Return the [x, y] coordinate for the center point of the cell that contains the specified text.  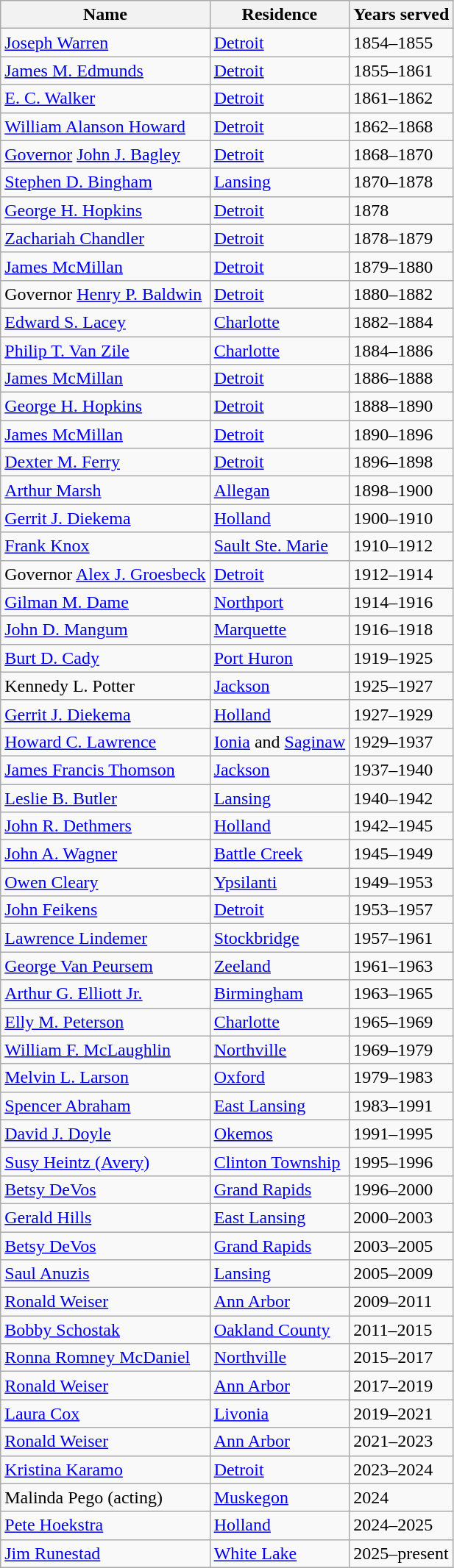
William F. McLaughlin [105, 1050]
2005–2009 [402, 1274]
Stockbridge [280, 938]
1945–1949 [402, 854]
Gerald Hills [105, 1217]
1896–1898 [402, 462]
1854–1855 [402, 43]
Saul Anuzis [105, 1274]
1888–1890 [402, 407]
Howard C. Lawrence [105, 742]
Muskegon [280, 1497]
2017–2019 [402, 1386]
1855–1861 [402, 71]
John D. Mangum [105, 630]
1969–1979 [402, 1050]
1961–1963 [402, 966]
1886–1888 [402, 379]
Stephen D. Bingham [105, 182]
Jim Runestad [105, 1553]
2011–2015 [402, 1330]
John A. Wagner [105, 854]
Northport [280, 602]
2025–present [402, 1553]
1861–1862 [402, 99]
James M. Edmunds [105, 71]
2019–2021 [402, 1414]
1910–1912 [402, 546]
Dexter M. Ferry [105, 462]
William Alanson Howard [105, 126]
1912–1914 [402, 574]
2024 [402, 1497]
Livonia [280, 1414]
Allegan [280, 490]
2000–2003 [402, 1217]
Pete Hoekstra [105, 1525]
1965–1969 [402, 1022]
Zeeland [280, 966]
2009–2011 [402, 1302]
John Feikens [105, 910]
John R. Dethmers [105, 826]
1940–1942 [402, 798]
1914–1916 [402, 602]
Owen Cleary [105, 882]
Edward S. Lacey [105, 322]
1991–1995 [402, 1134]
1949–1953 [402, 882]
White Lake [280, 1553]
Ronna Romney McDaniel [105, 1358]
Spencer Abraham [105, 1106]
David J. Doyle [105, 1134]
1942–1945 [402, 826]
1898–1900 [402, 490]
1996–2000 [402, 1189]
Zachariah Chandler [105, 238]
Arthur Marsh [105, 490]
1868–1870 [402, 154]
Ionia and Saginaw [280, 742]
2021–2023 [402, 1442]
Name [105, 15]
1890–1896 [402, 434]
2024–2025 [402, 1525]
1879–1880 [402, 266]
Bobby Schostak [105, 1330]
Governor Alex J. Groesbeck [105, 574]
Kristina Karamo [105, 1469]
1878–1879 [402, 238]
1916–1918 [402, 630]
Governor Henry P. Baldwin [105, 294]
1919–1925 [402, 658]
Port Huron [280, 658]
E. C. Walker [105, 99]
James Francis Thomson [105, 770]
Arthur G. Elliott Jr. [105, 994]
Malinda Pego (acting) [105, 1497]
Marquette [280, 630]
Oxford [280, 1078]
1937–1940 [402, 770]
1979–1983 [402, 1078]
2003–2005 [402, 1246]
Elly M. Peterson [105, 1022]
1927–1929 [402, 714]
Laura Cox [105, 1414]
1957–1961 [402, 938]
Philip T. Van Zile [105, 351]
George Van Peursem [105, 966]
Leslie B. Butler [105, 798]
Joseph Warren [105, 43]
2015–2017 [402, 1358]
Birmingham [280, 994]
Years served [402, 15]
1900–1910 [402, 518]
Governor John J. Bagley [105, 154]
1870–1878 [402, 182]
1882–1884 [402, 322]
1929–1937 [402, 742]
Residence [280, 15]
2023–2024 [402, 1469]
Susy Heintz (Avery) [105, 1161]
1953–1957 [402, 910]
1878 [402, 210]
1862–1868 [402, 126]
1880–1882 [402, 294]
Frank Knox [105, 546]
1884–1886 [402, 351]
Battle Creek [280, 854]
Oakland County [280, 1330]
1925–1927 [402, 686]
Kennedy L. Potter [105, 686]
Sault Ste. Marie [280, 546]
Okemos [280, 1134]
1995–1996 [402, 1161]
Gilman M. Dame [105, 602]
Ypsilanti [280, 882]
Clinton Township [280, 1161]
1983–1991 [402, 1106]
Burt D. Cady [105, 658]
Lawrence Lindemer [105, 938]
1963–1965 [402, 994]
Melvin L. Larson [105, 1078]
